Determine the (x, y) coordinate at the center of the cell enclosing the given text.  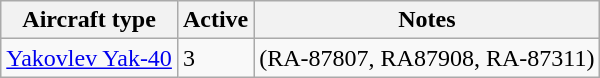
Active (215, 20)
(RA-87807, RA87908, RA-87311) (427, 58)
Yakovlev Yak-40 (90, 58)
Notes (427, 20)
3 (215, 58)
Aircraft type (90, 20)
